From the cell containing the given text, extract its center point as [X, Y] coordinate. 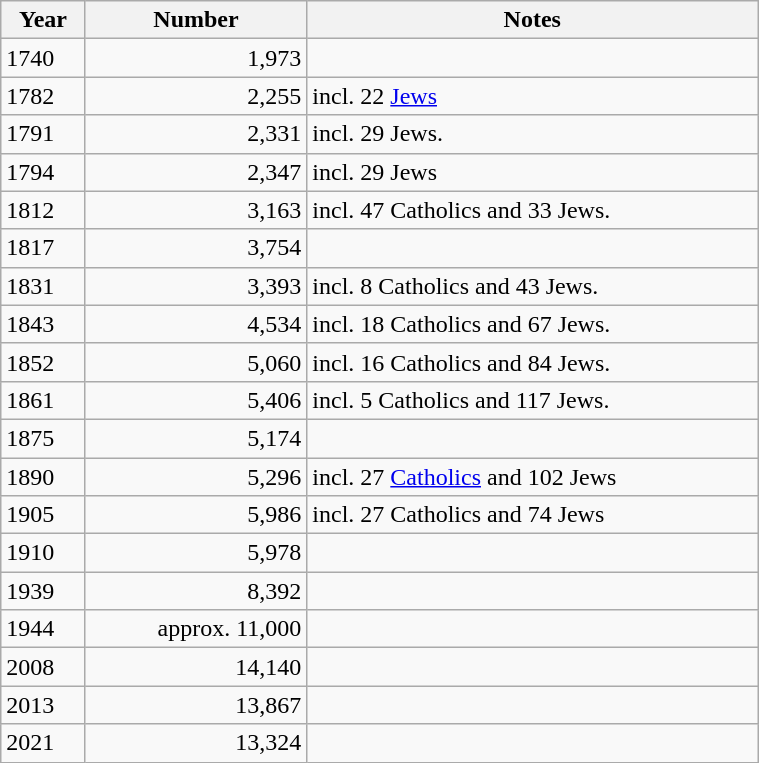
incl. 27 Catholics and 102 Jews [532, 477]
1910 [44, 553]
incl. 22 Jews [532, 96]
4,534 [196, 324]
incl. 27 Catholics and 74 Jews [532, 515]
5,060 [196, 362]
1791 [44, 134]
13,867 [196, 705]
5,986 [196, 515]
1812 [44, 210]
incl. 5 Catholics and 117 Jews. [532, 400]
2,331 [196, 134]
1,973 [196, 58]
13,324 [196, 743]
3,393 [196, 286]
1939 [44, 591]
1890 [44, 477]
2021 [44, 743]
1852 [44, 362]
5,978 [196, 553]
2,347 [196, 172]
1831 [44, 286]
5,296 [196, 477]
1944 [44, 629]
8,392 [196, 591]
14,140 [196, 667]
5,406 [196, 400]
1843 [44, 324]
Notes [532, 20]
incl. 29 Jews [532, 172]
1782 [44, 96]
Number [196, 20]
1875 [44, 438]
2013 [44, 705]
5,174 [196, 438]
1817 [44, 248]
1905 [44, 515]
incl. 16 Catholics and 84 Jews. [532, 362]
3,163 [196, 210]
2,255 [196, 96]
Year [44, 20]
1740 [44, 58]
3,754 [196, 248]
2008 [44, 667]
1861 [44, 400]
incl. 18 Catholics and 67 Jews. [532, 324]
incl. 47 Catholics and 33 Jews. [532, 210]
incl. 8 Catholics and 43 Jews. [532, 286]
approx. 11,000 [196, 629]
1794 [44, 172]
incl. 29 Jews. [532, 134]
